Provide the (X, Y) coordinate of the cell's center where the given text is located.  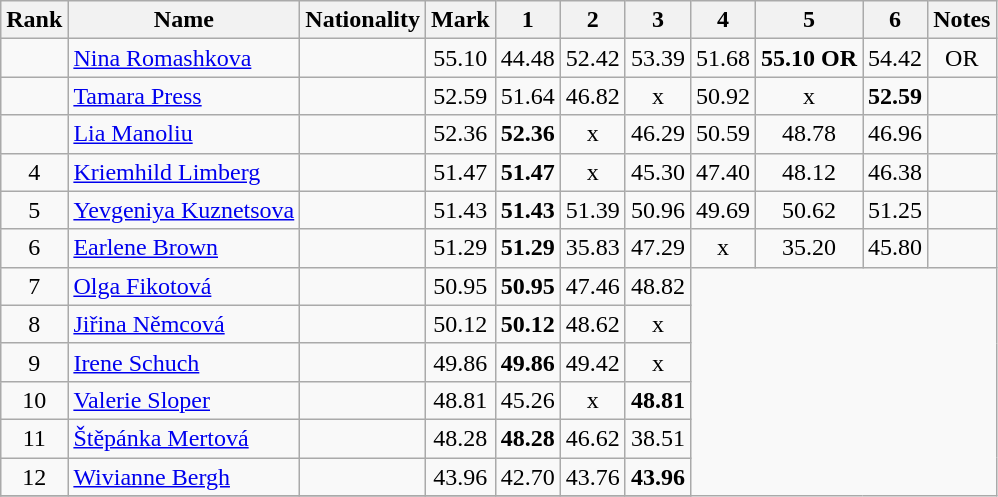
11 (34, 438)
51.39 (592, 210)
9 (34, 362)
Jiřina Němcová (184, 324)
8 (34, 324)
53.39 (658, 58)
45.80 (896, 248)
48.82 (658, 286)
Valerie Sloper (184, 400)
46.38 (896, 172)
Irene Schuch (184, 362)
55.10 (461, 58)
52.42 (592, 58)
10 (34, 400)
Kriemhild Limberg (184, 172)
45.26 (528, 400)
51.25 (896, 210)
Notes (962, 20)
Štěpánka Mertová (184, 438)
45.30 (658, 172)
35.83 (592, 248)
47.40 (722, 172)
Nina Romashkova (184, 58)
55.10 OR (808, 58)
46.96 (896, 134)
7 (34, 286)
Mark (461, 20)
Olga Fikotová (184, 286)
1 (528, 20)
46.29 (658, 134)
Nationality (363, 20)
46.82 (592, 96)
3 (658, 20)
Wivianne Bergh (184, 477)
46.62 (592, 438)
Lia Manoliu (184, 134)
54.42 (896, 58)
48.62 (592, 324)
50.59 (722, 134)
Yevgeniya Kuznetsova (184, 210)
50.62 (808, 210)
51.68 (722, 58)
35.20 (808, 248)
50.96 (658, 210)
48.12 (808, 172)
OR (962, 58)
50.92 (722, 96)
38.51 (658, 438)
51.64 (528, 96)
49.42 (592, 362)
44.48 (528, 58)
Earlene Brown (184, 248)
42.70 (528, 477)
Tamara Press (184, 96)
12 (34, 477)
47.29 (658, 248)
2 (592, 20)
48.78 (808, 134)
43.76 (592, 477)
Name (184, 20)
47.46 (592, 286)
49.69 (722, 210)
Rank (34, 20)
